Locate the cell with the specified text and output its [X, Y] center coordinate. 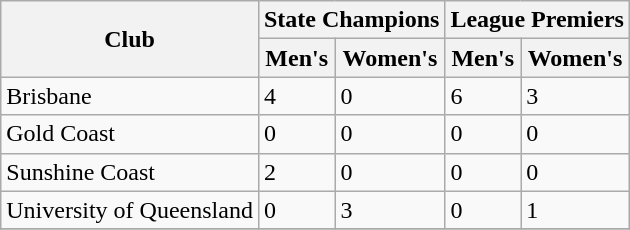
Gold Coast [130, 134]
Club [130, 39]
Brisbane [130, 96]
6 [483, 96]
1 [576, 210]
League Premiers [538, 20]
Sunshine Coast [130, 172]
State Champions [351, 20]
4 [296, 96]
University of Queensland [130, 210]
2 [296, 172]
